For the text-containing cell, return its midpoint in (X, Y) coordinate format. 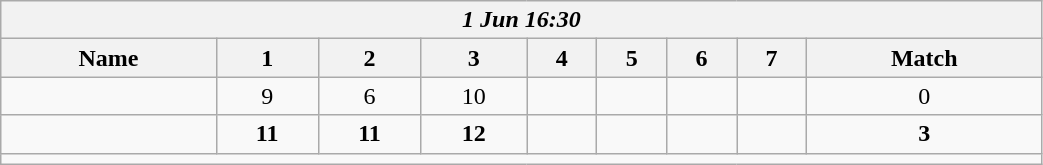
0 (924, 96)
Match (924, 58)
9 (267, 96)
2 (369, 58)
5 (632, 58)
1 (267, 58)
7 (772, 58)
12 (474, 134)
Name (108, 58)
1 Jun 16:30 (522, 20)
4 (562, 58)
10 (474, 96)
